Pinpoint the cell where the given text exists, returning its [X, Y] midpoint coordinate. 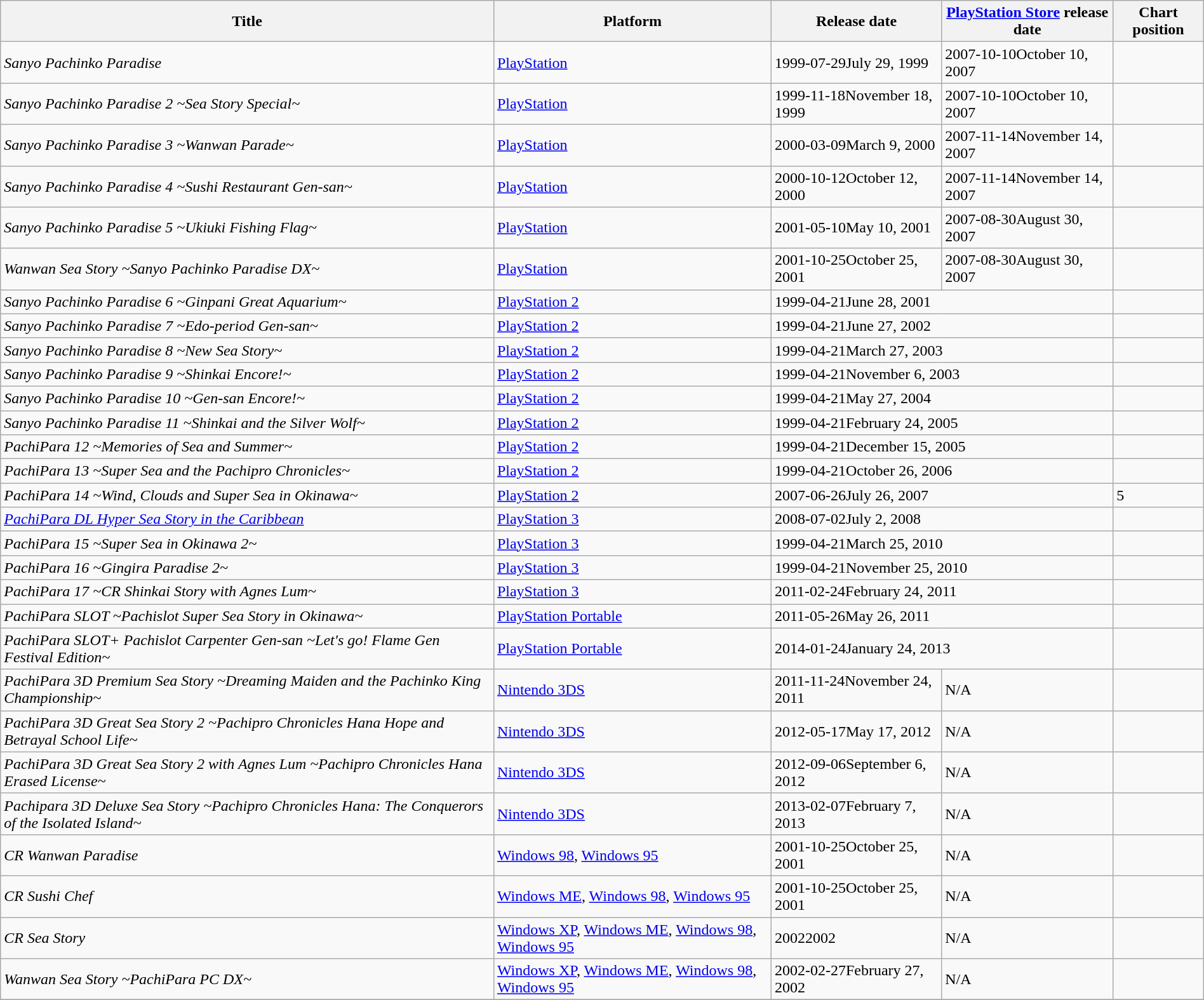
1999-04-21February 24, 2005 [942, 422]
Release date [856, 22]
Sanyo Pachinko Paradise 9 ~Shinkai Encore!~ [248, 374]
PachiPara SLOT ~Pachislot Super Sea Story in Okinawa~ [248, 616]
Title [248, 22]
2011-11-24November 24, 2011 [856, 690]
Sanyo Pachinko Paradise 2 ~Sea Story Special~ [248, 104]
PachiPara 16 ~Gingira Paradise 2~ [248, 568]
2011-05-26May 26, 2011 [942, 616]
1999-11-18November 18, 1999 [856, 104]
Sanyo Pachinko Paradise 10 ~Gen-san Encore!~ [248, 398]
2002-02-27February 27, 2002 [856, 979]
Sanyo Pachinko Paradise 8 ~New Sea Story~ [248, 350]
PachiPara 13 ~Super Sea and the Pachipro Chronicles~ [248, 471]
20022002 [856, 937]
Sanyo Pachinko Paradise 4 ~Sushi Restaurant Gen-san~ [248, 187]
1999-04-21November 6, 2003 [942, 374]
Sanyo Pachinko Paradise [248, 62]
Sanyo Pachinko Paradise 11 ~Shinkai and the Silver Wolf~ [248, 422]
PachiPara 3D Great Sea Story 2 with Agnes Lum ~Pachipro Chronicles Hana Erased License~ [248, 772]
Windows ME, Windows 98, Windows 95 [632, 897]
1999-07-29July 29, 1999 [856, 62]
PachiPara 3D Premium Sea Story ~Dreaming Maiden and the Pachinko King Championship~ [248, 690]
Pachipara 3D Deluxe Sea Story ~Pachipro Chronicles Hana: The Conquerors of the Isolated Island~ [248, 814]
Wanwan Sea Story ~PachiPara PC DX~ [248, 979]
1999-04-21October 26, 2006 [942, 471]
CR Sea Story [248, 937]
1999-04-21May 27, 2004 [942, 398]
2012-05-17May 17, 2012 [856, 731]
Wanwan Sea Story ~Sanyo Pachinko Paradise DX~ [248, 269]
PlayStation Store release date [1027, 22]
2000-03-09March 9, 2000 [856, 145]
PachiPara 14 ~Wind, Clouds and Super Sea in Okinawa~ [248, 495]
Sanyo Pachinko Paradise 3 ~Wanwan Parade~ [248, 145]
PachiPara 15 ~Super Sea in Okinawa 2~ [248, 543]
2014-01-24January 24, 2013 [942, 649]
1999-04-21June 28, 2001 [942, 302]
Sanyo Pachinko Paradise 6 ~Ginpani Great Aquarium~ [248, 302]
1999-04-21December 15, 2005 [942, 447]
2013-02-07February 7, 2013 [856, 814]
2000-10-12October 12, 2000 [856, 187]
2008-07-02July 2, 2008 [942, 519]
2011-02-24February 24, 2011 [942, 592]
CR Sushi Chef [248, 897]
2007-06-26July 26, 2007 [942, 495]
PachiPara 3D Great Sea Story 2 ~Pachipro Chronicles Hana Hope and Betrayal School Life~ [248, 731]
1999-04-21November 25, 2010 [942, 568]
PachiPara DL Hyper Sea Story in the Caribbean [248, 519]
1999-04-21March 27, 2003 [942, 350]
CR Wanwan Paradise [248, 855]
1999-04-21June 27, 2002 [942, 326]
Chart position [1158, 22]
PachiPara 17 ~CR Shinkai Story with Agnes Lum~ [248, 592]
Platform [632, 22]
PachiPara 12 ~Memories of Sea and Summer~ [248, 447]
2012-09-06September 6, 2012 [856, 772]
Sanyo Pachinko Paradise 5 ~Ukiuki Fishing Flag~ [248, 227]
2001-05-10May 10, 2001 [856, 227]
Sanyo Pachinko Paradise 7 ~Edo-period Gen-san~ [248, 326]
1999-04-21March 25, 2010 [942, 543]
Windows 98, Windows 95 [632, 855]
PachiPara SLOT+ Pachislot Carpenter Gen-san ~Let's go! Flame Gen Festival Edition~ [248, 649]
5 [1158, 495]
